For the text-containing cell, return its midpoint in [X, Y] coordinate format. 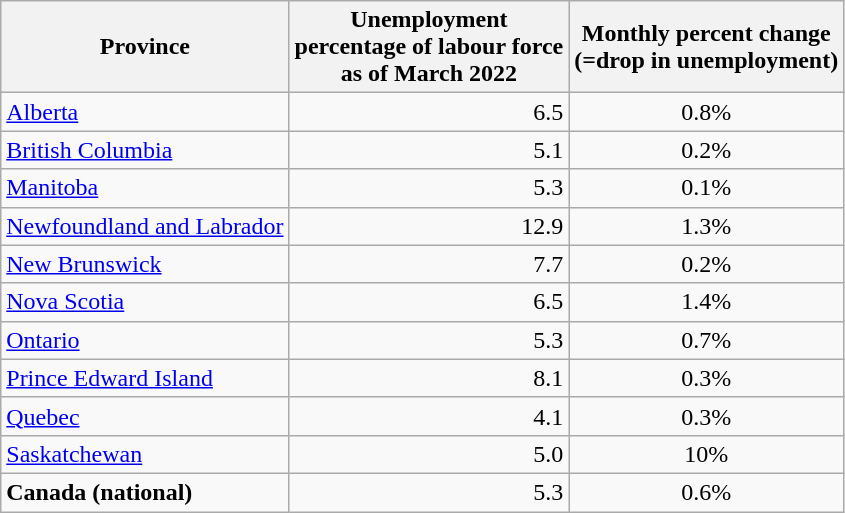
Manitoba [145, 188]
5.1 [429, 150]
8.1 [429, 378]
0.6% [706, 492]
7.7 [429, 264]
British Columbia [145, 150]
0.7% [706, 340]
Canada (national) [145, 492]
Newfoundland and Labrador [145, 226]
Province [145, 47]
12.9 [429, 226]
Unemployment percentage of labour forceas of March 2022 [429, 47]
4.1 [429, 416]
Monthly percent change (=drop in unemployment) [706, 47]
Ontario [145, 340]
10% [706, 454]
Nova Scotia [145, 302]
Alberta [145, 112]
Saskatchewan [145, 454]
1.4% [706, 302]
5.0 [429, 454]
Prince Edward Island [145, 378]
1.3% [706, 226]
0.8% [706, 112]
0.1% [706, 188]
Quebec [145, 416]
New Brunswick [145, 264]
